Pinpoint the cell where the given text exists, returning its [x, y] midpoint coordinate. 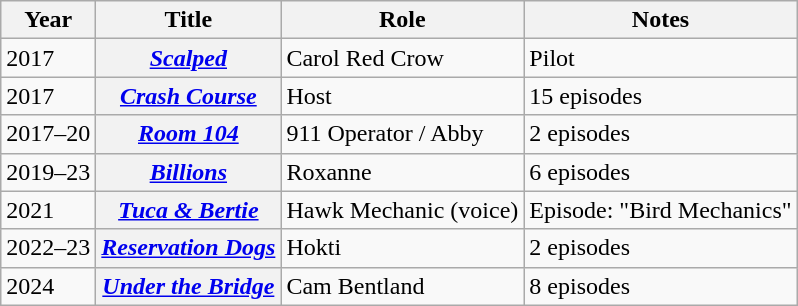
2021 [48, 210]
Billions [188, 172]
Room 104 [188, 134]
2017–20 [48, 134]
2019–23 [48, 172]
Crash Course [188, 96]
15 episodes [660, 96]
Episode: "Bird Mechanics" [660, 210]
Host [402, 96]
2022–23 [48, 248]
6 episodes [660, 172]
Year [48, 20]
Role [402, 20]
8 episodes [660, 286]
Pilot [660, 58]
911 Operator / Abby [402, 134]
Roxanne [402, 172]
Tuca & Bertie [188, 210]
Scalped [188, 58]
Hokti [402, 248]
Hawk Mechanic (voice) [402, 210]
Notes [660, 20]
Title [188, 20]
2024 [48, 286]
Carol Red Crow [402, 58]
Reservation Dogs [188, 248]
Cam Bentland [402, 286]
Under the Bridge [188, 286]
